Return [x, y] of the center of cell containing provided text 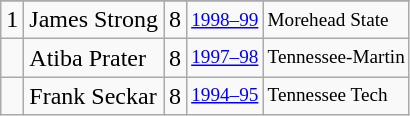
Tennessee Tech [336, 96]
Atiba Prater [94, 58]
Morehead State [336, 20]
1 [12, 20]
1994–95 [225, 96]
1997–98 [225, 58]
Tennessee-Martin [336, 58]
James Strong [94, 20]
Frank Seckar [94, 96]
1998–99 [225, 20]
